Return [X, Y] of the center of cell containing provided text 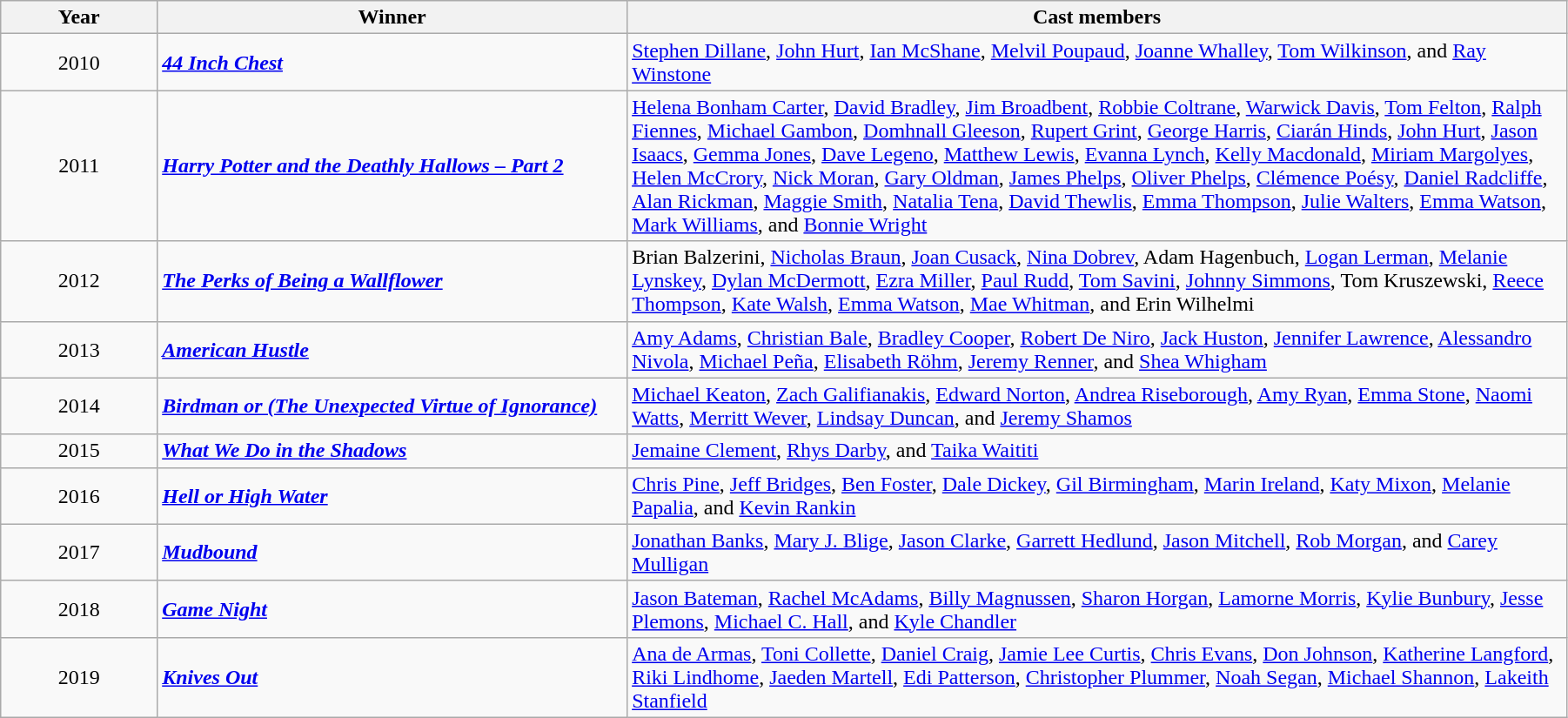
Jonathan Banks, Mary J. Blige, Jason Clarke, Garrett Hedlund, Jason Mitchell, Rob Morgan, and Carey Mulligan [1097, 552]
2015 [79, 451]
Game Night [392, 609]
Cast members [1097, 17]
Mudbound [392, 552]
2017 [79, 552]
2011 [79, 165]
2018 [79, 609]
What We Do in the Shadows [392, 451]
Winner [392, 17]
Stephen Dillane, John Hurt, Ian McShane, Melvil Poupaud, Joanne Whalley, Tom Wilkinson, and Ray Winstone [1097, 63]
Jason Bateman, Rachel McAdams, Billy Magnussen, Sharon Horgan, Lamorne Morris, Kylie Bunbury, Jesse Plemons, Michael C. Hall, and Kyle Chandler [1097, 609]
Harry Potter and the Deathly Hallows – Part 2 [392, 165]
Hell or High Water [392, 496]
Birdman or (The Unexpected Virtue of Ignorance) [392, 406]
2012 [79, 281]
44 Inch Chest [392, 63]
2019 [79, 677]
Chris Pine, Jeff Bridges, Ben Foster, Dale Dickey, Gil Birmingham, Marin Ireland, Katy Mixon, Melanie Papalia, and Kevin Rankin [1097, 496]
Year [79, 17]
2016 [79, 496]
2014 [79, 406]
Jemaine Clement, Rhys Darby, and Taika Waititi [1097, 451]
2013 [79, 350]
Knives Out [392, 677]
The Perks of Being a Wallflower [392, 281]
2010 [79, 63]
American Hustle [392, 350]
